Find where the given text appears and provide that cell's center as [x, y] coordinate. 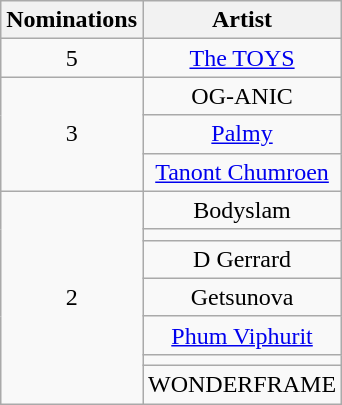
D Gerrard [242, 259]
Tanont Chumroen [242, 172]
WONDERFRAME [242, 384]
The TOYS [242, 58]
5 [72, 58]
Artist [242, 20]
Phum Viphurit [242, 335]
2 [72, 297]
Palmy [242, 134]
Bodyslam [242, 210]
3 [72, 134]
OG-ANIC [242, 96]
Nominations [72, 20]
Getsunova [242, 297]
